From the cell containing the given text, extract its center point as (X, Y) coordinate. 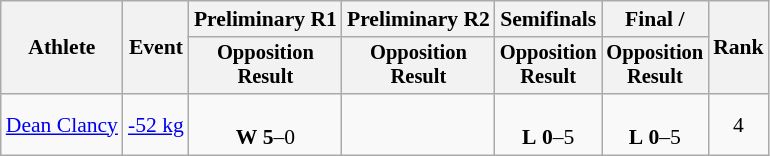
Dean Clancy (62, 124)
Rank (738, 48)
W 5–0 (266, 124)
Final / (656, 19)
Event (156, 48)
Preliminary R1 (266, 19)
4 (738, 124)
Athlete (62, 48)
Semifinals (548, 19)
-52 kg (156, 124)
Preliminary R2 (418, 19)
